Return the [X, Y] coordinate for the center point of the cell that contains the specified text.  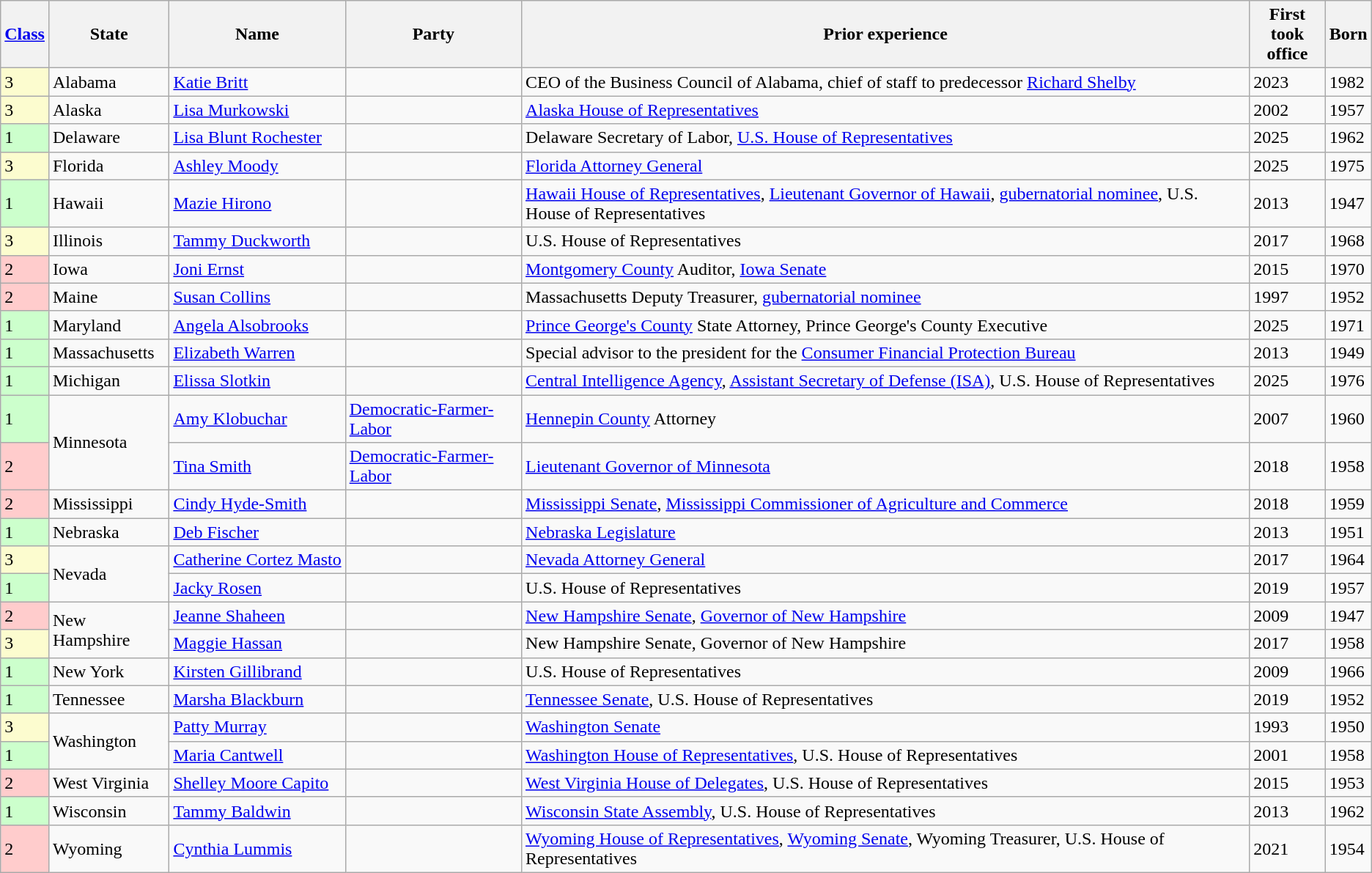
Party [433, 34]
Jacky Rosen [257, 588]
Katie Britt [257, 82]
Nebraska [108, 532]
1960 [1349, 418]
Susan Collins [257, 297]
Joni Ernst [257, 269]
Montgomery County Auditor, Iowa Senate [885, 269]
1951 [1349, 532]
Class [25, 34]
2007 [1287, 418]
Ashley Moody [257, 166]
Elissa Slotkin [257, 380]
Wyoming [108, 849]
Alaska [108, 110]
Marsha Blackburn [257, 699]
1993 [1287, 727]
1982 [1349, 82]
Tennessee Senate, U.S. House of Representatives [885, 699]
Minnesota [108, 442]
2002 [1287, 110]
Alaska House of Representatives [885, 110]
Tennessee [108, 699]
Central Intelligence Agency, Assistant Secretary of Defense (ISA), U.S. House of Representatives [885, 380]
CEO of the Business Council of Alabama, chief of staff to predecessor Richard Shelby [885, 82]
Alabama [108, 82]
Delaware Secretary of Labor, U.S. House of Representatives [885, 138]
Amy Klobuchar [257, 418]
2023 [1287, 82]
1949 [1349, 353]
Wyoming House of Representatives, Wyoming Senate, Wyoming Treasurer, U.S. House of Representatives [885, 849]
Lisa Murkowski [257, 110]
Washington House of Representatives, U.S. House of Representatives [885, 755]
West Virginia House of Delegates, U.S. House of Representatives [885, 783]
Michigan [108, 380]
1964 [1349, 560]
1975 [1349, 166]
Wisconsin [108, 811]
New York [108, 671]
Hawaii [108, 204]
Massachusetts Deputy Treasurer, gubernatorial nominee [885, 297]
Maria Cantwell [257, 755]
Maryland [108, 325]
Tina Smith [257, 466]
1976 [1349, 380]
Cindy Hyde-Smith [257, 504]
Catherine Cortez Masto [257, 560]
Deb Fischer [257, 532]
Nebraska Legislature [885, 532]
Hennepin County Attorney [885, 418]
1971 [1349, 325]
1950 [1349, 727]
Washington Senate [885, 727]
First tookoffice [1287, 34]
Jeanne Shaheen [257, 616]
Lieutenant Governor of Minnesota [885, 466]
West Virginia [108, 783]
Special advisor to the president for the Consumer Financial Protection Bureau [885, 353]
2021 [1287, 849]
Kirsten Gillibrand [257, 671]
Mazie Hirono [257, 204]
Nevada [108, 574]
Lisa Blunt Rochester [257, 138]
Massachusetts [108, 353]
Tammy Baldwin [257, 811]
1953 [1349, 783]
1954 [1349, 849]
Maine [108, 297]
1970 [1349, 269]
Nevada Attorney General [885, 560]
Angela Alsobrooks [257, 325]
Tammy Duckworth [257, 241]
Wisconsin State Assembly, U.S. House of Representatives [885, 811]
Delaware [108, 138]
1959 [1349, 504]
Prior experience [885, 34]
Patty Murray [257, 727]
Maggie Hassan [257, 644]
Name [257, 34]
1966 [1349, 671]
Hawaii House of Representatives, Lieutenant Governor of Hawaii, gubernatorial nominee, U.S. House of Representatives [885, 204]
Illinois [108, 241]
Iowa [108, 269]
Washington [108, 741]
State [108, 34]
Shelley Moore Capito [257, 783]
Prince George's County State Attorney, Prince George's County Executive [885, 325]
2001 [1287, 755]
Cynthia Lummis [257, 849]
1968 [1349, 241]
Florida [108, 166]
Born [1349, 34]
Mississippi Senate, Mississippi Commissioner of Agriculture and Commerce [885, 504]
1997 [1287, 297]
Florida Attorney General [885, 166]
Elizabeth Warren [257, 353]
Mississippi [108, 504]
New Hampshire [108, 630]
